Detect which cell encompasses the target text, then output its [x, y] center coordinate. 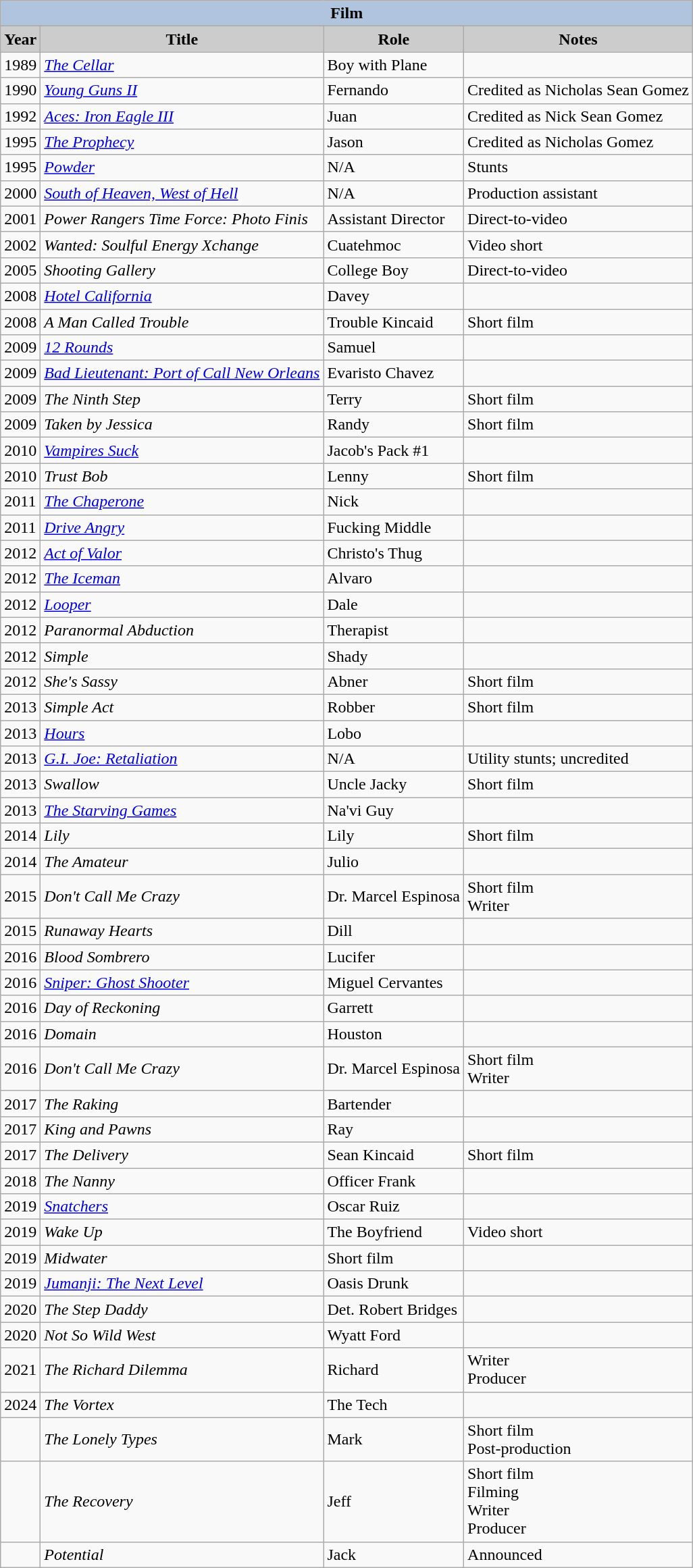
The Step Daddy [182, 1309]
G.I. Joe: Retaliation [182, 759]
Richard [394, 1369]
Christo's Thug [394, 553]
Oasis Drunk [394, 1284]
Evaristo Chavez [394, 373]
Fernando [394, 90]
Assistant Director [394, 219]
Jacob's Pack #1 [394, 450]
Paranormal Abduction [182, 630]
Trouble Kincaid [394, 322]
Snatchers [182, 1207]
Shady [394, 656]
2001 [20, 219]
Wyatt Ford [394, 1335]
The Starving Games [182, 810]
Sean Kincaid [394, 1155]
Abner [394, 681]
Samuel [394, 348]
The Ninth Step [182, 399]
Davey [394, 296]
Nick [394, 502]
Lobo [394, 733]
Julio [394, 862]
Cuatehmoc [394, 244]
Powder [182, 167]
Det. Robert Bridges [394, 1309]
The Tech [394, 1405]
Short film Post-production [578, 1440]
Bad Lieutenant: Port of Call New Orleans [182, 373]
Vampires Suck [182, 450]
Act of Valor [182, 553]
Production assistant [578, 193]
The Cellar [182, 65]
South of Heaven, West of Hell [182, 193]
2002 [20, 244]
The Recovery [182, 1502]
Credited as Nicholas Gomez [578, 142]
Announced [578, 1554]
College Boy [394, 270]
Writer Producer [578, 1369]
Role [394, 39]
Utility stunts; uncredited [578, 759]
1990 [20, 90]
Lenny [394, 476]
Alvaro [394, 579]
She's Sassy [182, 681]
Stunts [578, 167]
Runaway Hearts [182, 931]
The Prophecy [182, 142]
Short film Filming Writer Producer [578, 1502]
2018 [20, 1181]
Robber [394, 707]
Houston [394, 1034]
The Raking [182, 1103]
Trust Bob [182, 476]
Fucking Middle [394, 527]
Notes [578, 39]
Hours [182, 733]
Na'vi Guy [394, 810]
Jumanji: The Next Level [182, 1284]
Randy [394, 425]
Garrett [394, 1008]
Simple [182, 656]
The Vortex [182, 1405]
2000 [20, 193]
Uncle Jacky [394, 785]
Therapist [394, 630]
Lucifer [394, 957]
1989 [20, 65]
Terry [394, 399]
The Delivery [182, 1155]
Miguel Cervantes [394, 983]
King and Pawns [182, 1129]
Jack [394, 1554]
Year [20, 39]
Day of Reckoning [182, 1008]
Young Guns II [182, 90]
The Nanny [182, 1181]
Jeff [394, 1502]
2024 [20, 1405]
Taken by Jessica [182, 425]
The Iceman [182, 579]
12 Rounds [182, 348]
Not So Wild West [182, 1335]
2021 [20, 1369]
Dale [394, 604]
The Chaperone [182, 502]
Swallow [182, 785]
Wake Up [182, 1232]
Credited as Nicholas Sean Gomez [578, 90]
Film [347, 14]
Domain [182, 1034]
Midwater [182, 1258]
Blood Sombrero [182, 957]
1992 [20, 116]
Ray [394, 1129]
Credited as Nick Sean Gomez [578, 116]
Shooting Gallery [182, 270]
Mark [394, 1440]
The Amateur [182, 862]
Juan [394, 116]
Wanted: Soulful Energy Xchange [182, 244]
Sniper: Ghost Shooter [182, 983]
The Richard Dilemma [182, 1369]
The Lonely Types [182, 1440]
The Boyfriend [394, 1232]
Aces: Iron Eagle III [182, 116]
Power Rangers Time Force: Photo Finis [182, 219]
Oscar Ruiz [394, 1207]
Dill [394, 931]
Hotel California [182, 296]
Drive Angry [182, 527]
Boy with Plane [394, 65]
A Man Called Trouble [182, 322]
Potential [182, 1554]
Title [182, 39]
2005 [20, 270]
Jason [394, 142]
Officer Frank [394, 1181]
Bartender [394, 1103]
Simple Act [182, 707]
Looper [182, 604]
